Pinpoint the cell where the given text exists, returning its [X, Y] midpoint coordinate. 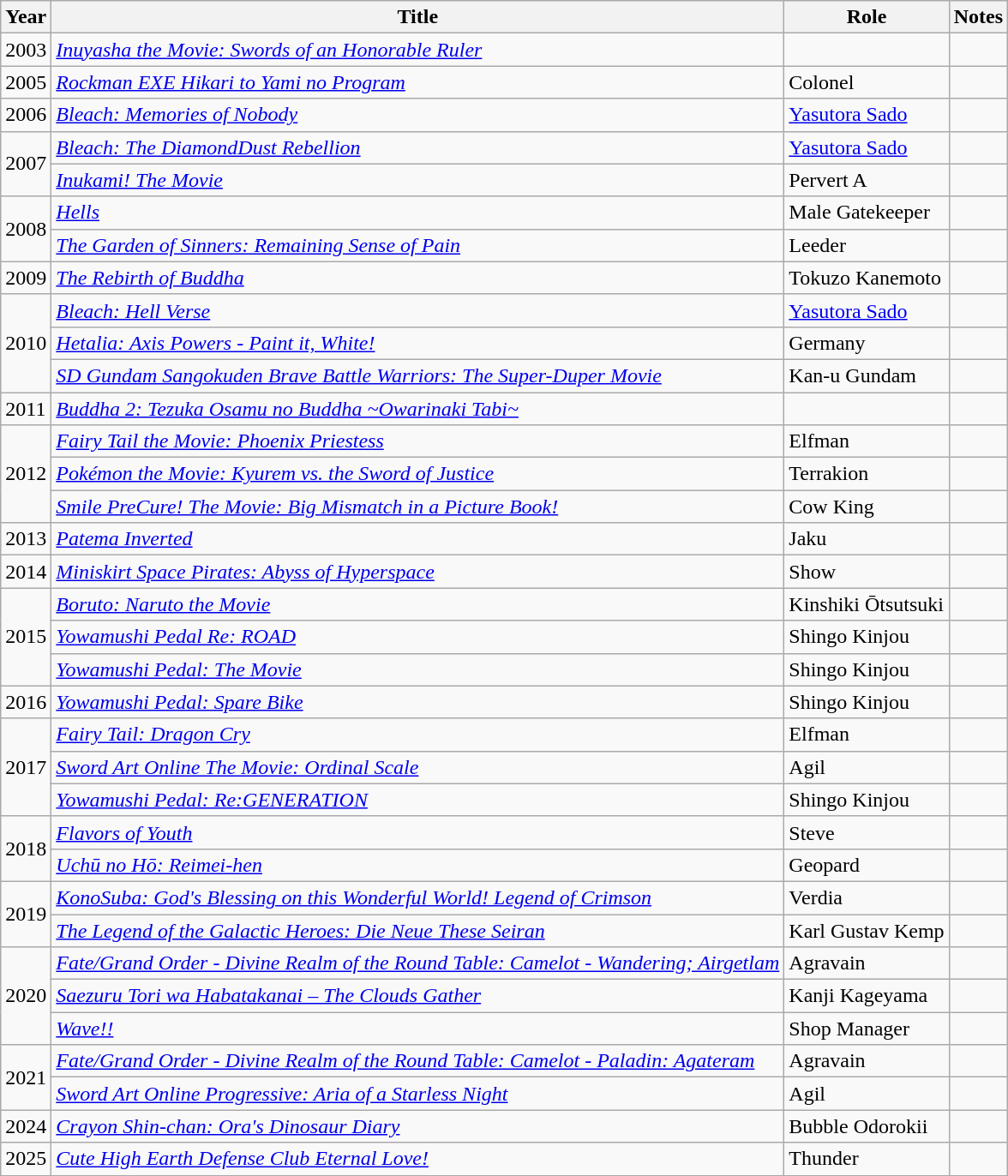
Kan-u Gundam [867, 375]
Inukami! The Movie [418, 180]
2019 [26, 914]
Karl Gustav Kemp [867, 930]
Fairy Tail the Movie: Phoenix Priestess [418, 441]
Sword Art Online Progressive: Aria of a Starless Night [418, 1094]
Role [867, 17]
Show [867, 572]
Bleach: Hell Verse [418, 310]
2011 [26, 409]
Tokuzo Kanemoto [867, 278]
Crayon Shin-chan: Ora's Dinosaur Diary [418, 1126]
2017 [26, 767]
2013 [26, 539]
Flavors of Youth [418, 832]
Pervert A [867, 180]
Year [26, 17]
Yowamushi Pedal: The Movie [418, 669]
2018 [26, 849]
Sword Art Online The Movie: Ordinal Scale [418, 767]
Shop Manager [867, 1029]
2006 [26, 115]
Bleach: Memories of Nobody [418, 115]
Miniskirt Space Pirates: Abyss of Hyperspace [418, 572]
2020 [26, 996]
2021 [26, 1077]
Bubble Odorokii [867, 1126]
Wave!! [418, 1029]
Smile PreCure! The Movie: Big Mismatch in a Picture Book! [418, 507]
Cute High Earth Defense Club Eternal Love! [418, 1159]
2009 [26, 278]
Yowamushi Pedal Re: ROAD [418, 637]
Male Gatekeeper [867, 213]
The Rebirth of Buddha [418, 278]
Fate/Grand Order - Divine Realm of the Round Table: Camelot - Paladin: Agateram [418, 1061]
Yowamushi Pedal: Spare Bike [418, 702]
Buddha 2: Tezuka Osamu no Buddha ~Owarinaki Tabi~ [418, 409]
2003 [26, 50]
2016 [26, 702]
Thunder [867, 1159]
Fairy Tail: Dragon Cry [418, 735]
Pokémon the Movie: Kyurem vs. the Sword of Justice [418, 474]
Kinshiki Ōtsutsuki [867, 604]
2007 [26, 164]
Steve [867, 832]
Colonel [867, 82]
2014 [26, 572]
KonoSuba: God's Blessing on this Wonderful World! Legend of Crimson [418, 897]
Hells [418, 213]
2025 [26, 1159]
Terrakion [867, 474]
2024 [26, 1126]
Germany [867, 343]
Verdia [867, 897]
Yowamushi Pedal: Re:GENERATION [418, 800]
Uchū no Hō: Reimei-hen [418, 865]
Geopard [867, 865]
Kanji Kageyama [867, 996]
The Garden of Sinners: Remaining Sense of Pain [418, 245]
Leeder [867, 245]
Bleach: The DiamondDust Rebellion [418, 147]
2005 [26, 82]
2015 [26, 637]
2010 [26, 343]
Saezuru Tori wa Habatakanai – The Clouds Gather [418, 996]
Fate/Grand Order - Divine Realm of the Round Table: Camelot - Wandering; Airgetlam [418, 963]
Hetalia: Axis Powers - Paint it, White! [418, 343]
2012 [26, 474]
Jaku [867, 539]
Title [418, 17]
2008 [26, 229]
Patema Inverted [418, 539]
Rockman EXE Hikari to Yami no Program [418, 82]
Boruto: Naruto the Movie [418, 604]
Inuyasha the Movie: Swords of an Honorable Ruler [418, 50]
Cow King [867, 507]
Notes [978, 17]
The Legend of the Galactic Heroes: Die Neue These Seiran [418, 930]
SD Gundam Sangokuden Brave Battle Warriors: The Super-Duper Movie [418, 375]
